Search for the cell housing the specified text and yield its (X, Y) center coordinate. 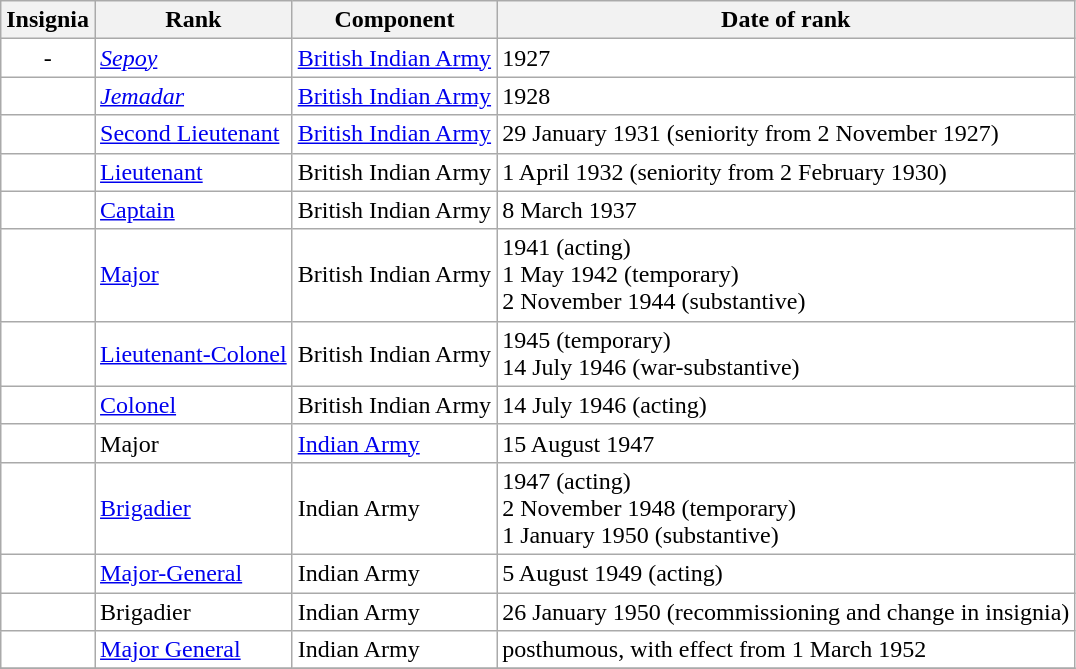
Colonel (194, 405)
29 January 1931 (seniority from 2 November 1927) (786, 134)
1927 (786, 58)
- (48, 58)
Sepoy (194, 58)
15 August 1947 (786, 443)
1 April 1932 (seniority from 2 February 1930) (786, 172)
Captain (194, 210)
Date of rank (786, 20)
Lieutenant (194, 172)
Rank (194, 20)
8 March 1937 (786, 210)
26 January 1950 (recommissioning and change in insignia) (786, 611)
Major-General (194, 573)
Component (394, 20)
Lieutenant-Colonel (194, 354)
1941 (acting)1 May 1942 (temporary) 2 November 1944 (substantive) (786, 275)
5 August 1949 (acting) (786, 573)
Jemadar (194, 96)
1947 (acting)2 November 1948 (temporary)1 January 1950 (substantive) (786, 508)
1945 (temporary)14 July 1946 (war-substantive) (786, 354)
14 July 1946 (acting) (786, 405)
posthumous, with effect from 1 March 1952 (786, 650)
1928 (786, 96)
Second Lieutenant (194, 134)
Insignia (48, 20)
Major General (194, 650)
